Find where the given text appears and provide that cell's center as [X, Y] coordinate. 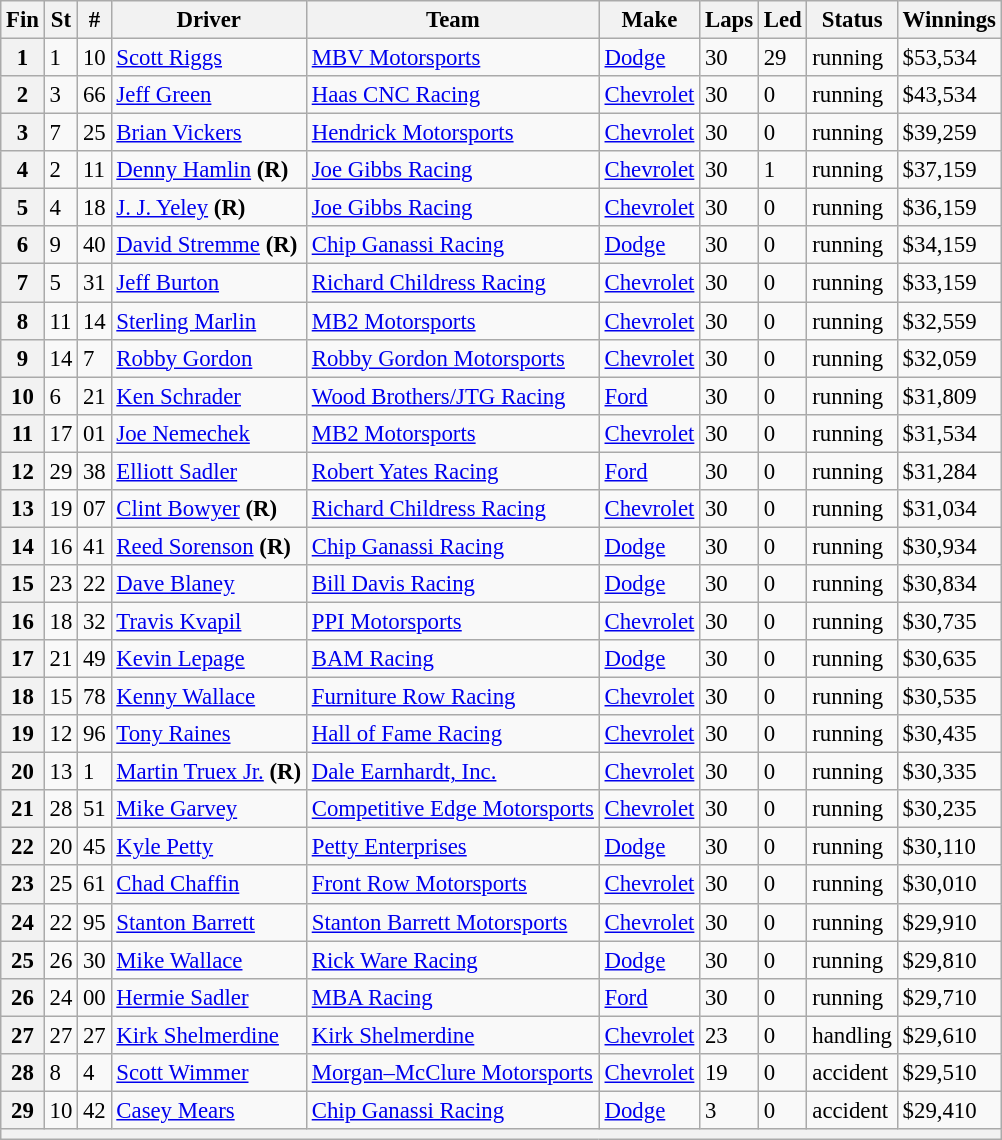
42 [94, 1110]
Dave Blaney [208, 584]
$32,559 [949, 321]
$31,534 [949, 433]
Hall of Fame Racing [452, 734]
Furniture Row Racing [452, 697]
$30,010 [949, 885]
Winnings [949, 20]
Ken Schrader [208, 396]
Mike Garvey [208, 809]
Hermie Sadler [208, 997]
$31,284 [949, 471]
$31,034 [949, 509]
Petty Enterprises [452, 847]
Hendrick Motorsports [452, 133]
$30,635 [949, 659]
78 [94, 697]
Stanton Barrett Motorsports [452, 922]
$30,335 [949, 772]
# [94, 20]
Elliott Sadler [208, 471]
Front Row Motorsports [452, 885]
$30,235 [949, 809]
Brian Vickers [208, 133]
Stanton Barrett [208, 922]
MBV Motorsports [452, 58]
40 [94, 245]
01 [94, 433]
$36,159 [949, 208]
Dale Earnhardt, Inc. [452, 772]
31 [94, 283]
38 [94, 471]
41 [94, 546]
Haas CNC Racing [452, 95]
PPI Motorsports [452, 621]
Led [782, 20]
$43,534 [949, 95]
$29,810 [949, 960]
Robert Yates Racing [452, 471]
Reed Sorenson (R) [208, 546]
Chad Chaffin [208, 885]
J. J. Yeley (R) [208, 208]
David Stremme (R) [208, 245]
$39,259 [949, 133]
$33,159 [949, 283]
61 [94, 885]
Robby Gordon [208, 358]
$29,510 [949, 1073]
Travis Kvapil [208, 621]
Laps [730, 20]
32 [94, 621]
51 [94, 809]
Status [852, 20]
$31,809 [949, 396]
$34,159 [949, 245]
Tony Raines [208, 734]
$29,610 [949, 1035]
Martin Truex Jr. (R) [208, 772]
BAM Racing [452, 659]
00 [94, 997]
95 [94, 922]
$29,710 [949, 997]
Fin [23, 20]
Wood Brothers/JTG Racing [452, 396]
Mike Wallace [208, 960]
$32,059 [949, 358]
$53,534 [949, 58]
$30,535 [949, 697]
$29,910 [949, 922]
Kenny Wallace [208, 697]
$29,410 [949, 1110]
St [60, 20]
Jeff Burton [208, 283]
Competitive Edge Motorsports [452, 809]
$30,110 [949, 847]
Sterling Marlin [208, 321]
Clint Bowyer (R) [208, 509]
handling [852, 1035]
$30,435 [949, 734]
Casey Mears [208, 1110]
$30,934 [949, 546]
Team [452, 20]
45 [94, 847]
Jeff Green [208, 95]
MBA Racing [452, 997]
$30,735 [949, 621]
Rick Ware Racing [452, 960]
Kevin Lepage [208, 659]
96 [94, 734]
Denny Hamlin (R) [208, 170]
49 [94, 659]
Bill Davis Racing [452, 584]
Joe Nemechek [208, 433]
Make [649, 20]
Morgan–McClure Motorsports [452, 1073]
Driver [208, 20]
Scott Wimmer [208, 1073]
$37,159 [949, 170]
Scott Riggs [208, 58]
66 [94, 95]
Robby Gordon Motorsports [452, 358]
$30,834 [949, 584]
07 [94, 509]
Kyle Petty [208, 847]
